Detect which cell encompasses the target text, then output its (X, Y) center coordinate. 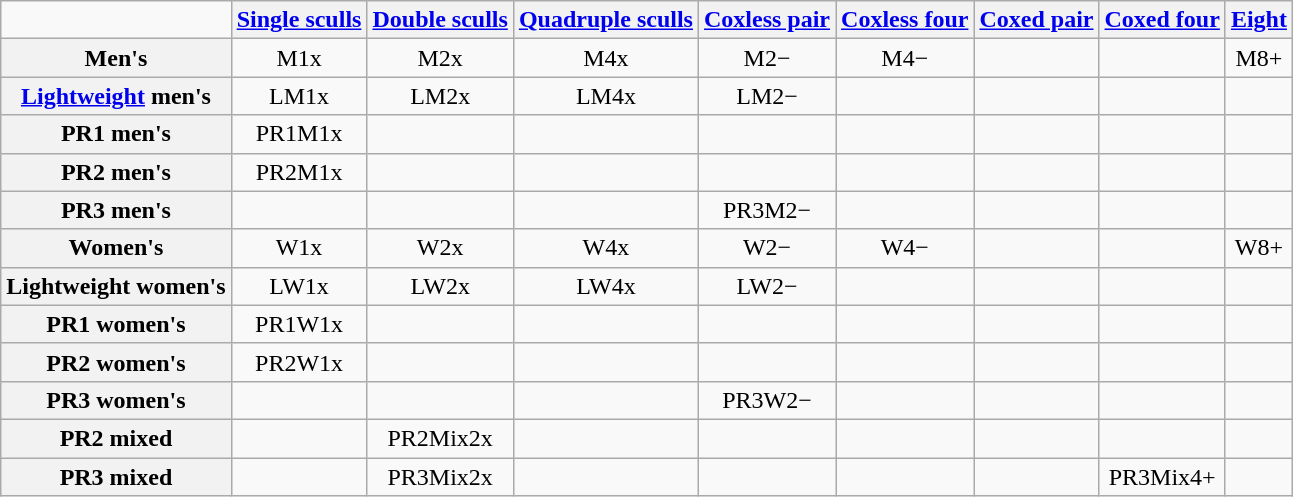
PR3 men's (116, 210)
W8+ (1258, 248)
Double sculls (440, 20)
M4x (606, 58)
W2− (766, 248)
PR3 mixed (116, 477)
PR2Mix2x (440, 438)
PR2W1x (299, 362)
PR1 women's (116, 324)
M2− (766, 58)
LM2− (766, 96)
PR3W2− (766, 400)
Eight (1258, 20)
M1x (299, 58)
LW1x (299, 286)
Quadruple sculls (606, 20)
Men's (116, 58)
LW2− (766, 286)
M4− (905, 58)
PR2M1x (299, 172)
PR1 men's (116, 134)
PR3M2− (766, 210)
LW2x (440, 286)
M2x (440, 58)
LM1x (299, 96)
Lightweight men's (116, 96)
Single sculls (299, 20)
PR3Mix4+ (1162, 477)
Women's (116, 248)
Coxed pair (1036, 20)
LW4x (606, 286)
M8+ (1258, 58)
Coxless pair (766, 20)
Lightweight women's (116, 286)
PR2 mixed (116, 438)
PR3 women's (116, 400)
W2x (440, 248)
LM4x (606, 96)
W4x (606, 248)
W1x (299, 248)
PR2 women's (116, 362)
PR1M1x (299, 134)
LM2x (440, 96)
PR1W1x (299, 324)
PR2 men's (116, 172)
PR3Mix2x (440, 477)
Coxless four (905, 20)
Coxed four (1162, 20)
W4− (905, 248)
